Output the (X, Y) coordinate of the center of the cell containing the given text.  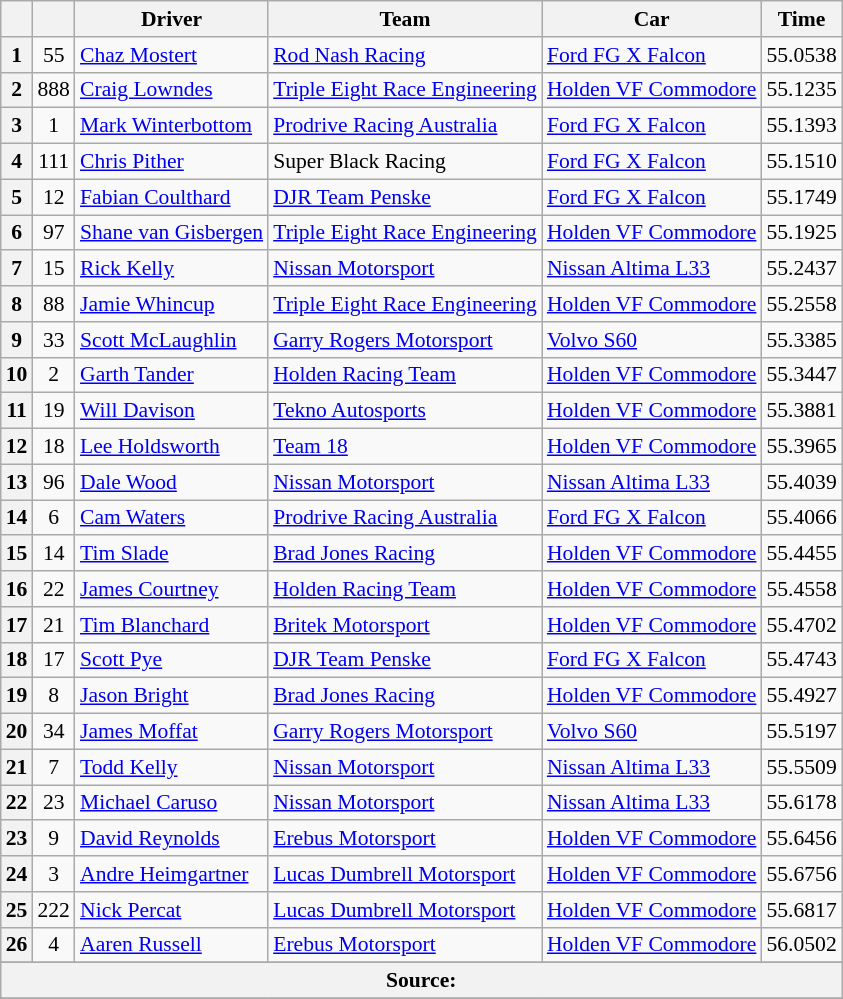
Fabian Coulthard (172, 197)
Scott McLaughlin (172, 340)
34 (54, 732)
55.2558 (801, 304)
55 (54, 55)
Jason Bright (172, 696)
Lee Holdsworth (172, 447)
55.2437 (801, 269)
James Courtney (172, 589)
Super Black Racing (405, 162)
Craig Lowndes (172, 90)
55.3881 (801, 411)
55.6756 (801, 874)
55.1749 (801, 197)
Team (405, 19)
James Moffat (172, 732)
Todd Kelly (172, 767)
13 (17, 482)
55.4455 (801, 554)
Driver (172, 19)
Tim Blanchard (172, 625)
55.3965 (801, 447)
Dale Wood (172, 482)
11 (17, 411)
55.5197 (801, 732)
Mark Winterbottom (172, 126)
Andre Heimgartner (172, 874)
55.1925 (801, 233)
222 (54, 910)
Aaren Russell (172, 945)
55.1393 (801, 126)
55.6178 (801, 803)
55.3447 (801, 375)
97 (54, 233)
16 (17, 589)
10 (17, 375)
David Reynolds (172, 839)
Britek Motorsport (405, 625)
Jamie Whincup (172, 304)
55.6456 (801, 839)
Tim Slade (172, 554)
55.0538 (801, 55)
33 (54, 340)
Source: (422, 981)
20 (17, 732)
Nick Percat (172, 910)
55.4039 (801, 482)
55.1235 (801, 90)
55.5509 (801, 767)
Michael Caruso (172, 803)
5 (17, 197)
55.6817 (801, 910)
111 (54, 162)
Time (801, 19)
Tekno Autosports (405, 411)
55.4743 (801, 660)
888 (54, 90)
55.4927 (801, 696)
26 (17, 945)
55.1510 (801, 162)
24 (17, 874)
55.3385 (801, 340)
Scott Pye (172, 660)
Chris Pither (172, 162)
Car (652, 19)
Will Davison (172, 411)
25 (17, 910)
55.4702 (801, 625)
Chaz Mostert (172, 55)
Rod Nash Racing (405, 55)
56.0502 (801, 945)
Rick Kelly (172, 269)
Cam Waters (172, 518)
Shane van Gisbergen (172, 233)
96 (54, 482)
55.4066 (801, 518)
Team 18 (405, 447)
88 (54, 304)
55.4558 (801, 589)
Garth Tander (172, 375)
